Locate the cell with the specified text and output its [X, Y] center coordinate. 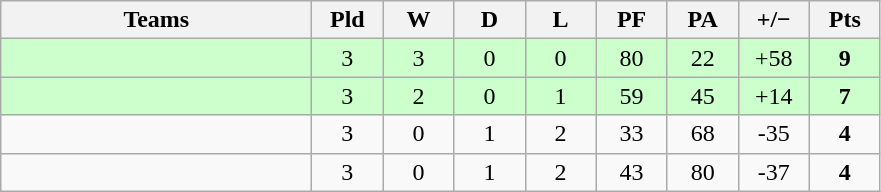
+14 [774, 96]
-37 [774, 172]
D [490, 20]
+58 [774, 58]
22 [702, 58]
7 [844, 96]
43 [632, 172]
-35 [774, 134]
33 [632, 134]
+/− [774, 20]
Teams [156, 20]
9 [844, 58]
Pld [348, 20]
W [418, 20]
PA [702, 20]
45 [702, 96]
PF [632, 20]
59 [632, 96]
Pts [844, 20]
68 [702, 134]
L [560, 20]
